Return the (x, y) coordinate for the center point of the cell that contains the specified text.  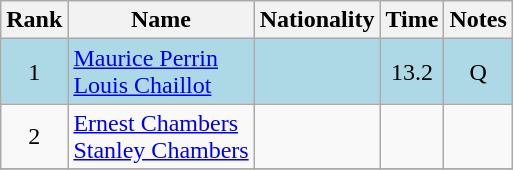
Name (161, 20)
Rank (34, 20)
Maurice PerrinLouis Chaillot (161, 72)
Time (412, 20)
13.2 (412, 72)
2 (34, 136)
Nationality (317, 20)
Notes (478, 20)
Q (478, 72)
1 (34, 72)
Ernest ChambersStanley Chambers (161, 136)
